Pinpoint the cell where the given text exists, returning its (X, Y) midpoint coordinate. 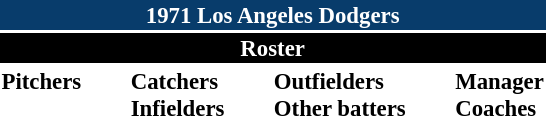
Roster (272, 48)
1971 Los Angeles Dodgers (272, 15)
